From the cell containing the given text, extract its center point as [X, Y] coordinate. 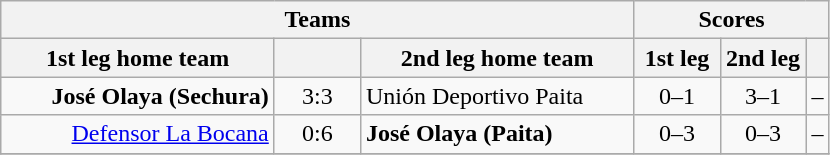
3:3 [317, 96]
1st leg [677, 58]
Scores [732, 20]
José Olaya (Paita) [497, 134]
3–1 [763, 96]
2nd leg home team [497, 58]
José Olaya (Sechura) [138, 96]
Teams [318, 20]
0:6 [317, 134]
Defensor La Bocana [138, 134]
0–1 [677, 96]
1st leg home team [138, 58]
Unión Deportivo Paita [497, 96]
2nd leg [763, 58]
